For the text-containing cell, return its midpoint in [X, Y] coordinate format. 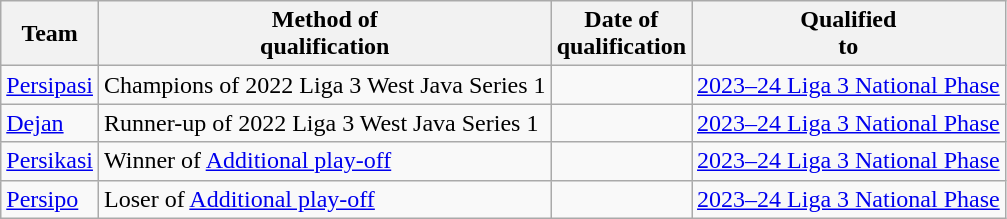
Persikasi [50, 161]
Persipasi [50, 85]
Persipo [50, 199]
Loser of Additional play-off [324, 199]
Runner-up of 2022 Liga 3 West Java Series 1 [324, 123]
Method of qualification [324, 34]
Qualified to [849, 34]
Date of qualification [621, 34]
Champions of 2022 Liga 3 West Java Series 1 [324, 85]
Dejan [50, 123]
Team [50, 34]
Winner of Additional play-off [324, 161]
